Locate the cell with the specified text and output its (X, Y) center coordinate. 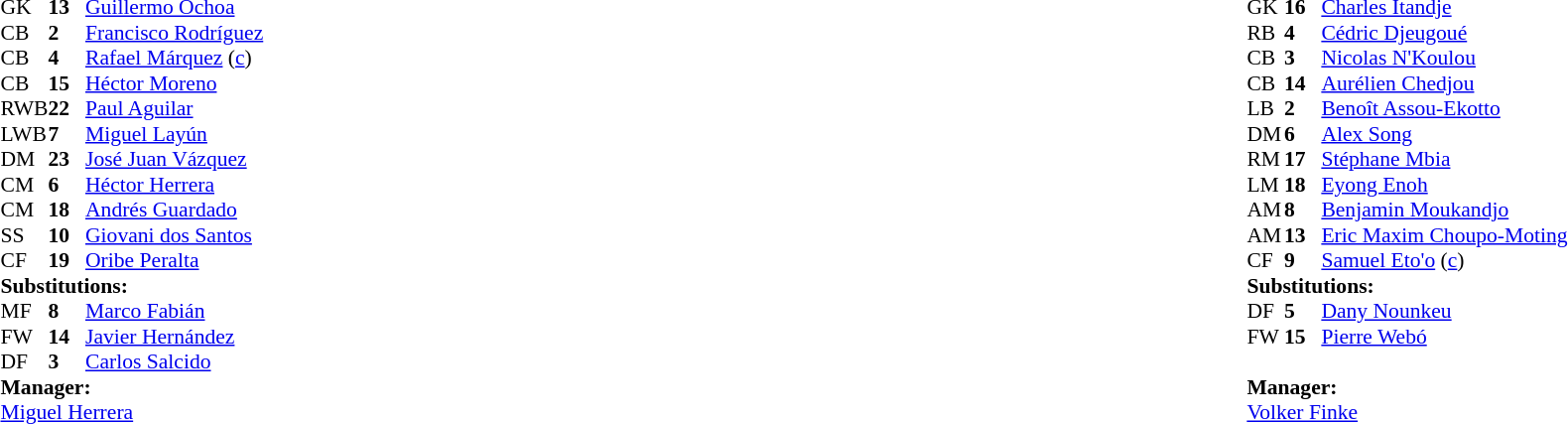
Benjamin Moukandjo (1444, 210)
RM (1265, 160)
Samuel Eto'o (c) (1444, 261)
SS (24, 235)
7 (66, 134)
Oribe Peralta (175, 261)
Nicolas N'Koulou (1444, 59)
22 (66, 108)
Miguel Layún (175, 134)
Paul Aguilar (175, 108)
Héctor Moreno (175, 83)
23 (66, 160)
Javier Hernández (175, 337)
José Juan Vázquez (175, 160)
Cédric Djeugoué (1444, 33)
Héctor Herrera (175, 185)
Pierre Webó (1444, 337)
Francisco Rodríguez (175, 33)
Marco Fabián (175, 311)
Andrés Guardado (175, 210)
Alex Song (1444, 134)
Eric Maxim Choupo-Moting (1444, 235)
RWB (24, 108)
Dany Nounkeu (1444, 311)
Carlos Salcido (175, 362)
LM (1265, 185)
Giovani dos Santos (175, 235)
19 (66, 261)
5 (1303, 311)
9 (1303, 261)
Eyong Enoh (1444, 185)
LWB (24, 134)
MF (24, 311)
13 (1303, 235)
LB (1265, 108)
Rafael Márquez (c) (175, 59)
Stéphane Mbia (1444, 160)
Benoît Assou-Ekotto (1444, 108)
Aurélien Chedjou (1444, 83)
10 (66, 235)
RB (1265, 33)
17 (1303, 160)
